Determine the [x, y] coordinate at the center of the cell enclosing the given text.  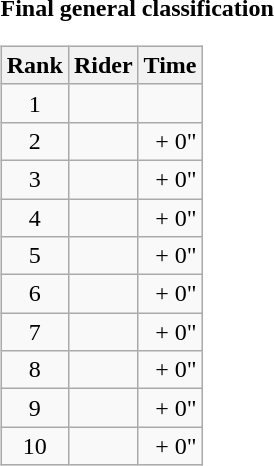
Rank [34, 65]
4 [34, 217]
Time [170, 65]
2 [34, 141]
Rider [103, 65]
1 [34, 103]
7 [34, 332]
10 [34, 446]
9 [34, 408]
3 [34, 179]
5 [34, 256]
8 [34, 370]
6 [34, 294]
